Output the (x, y) coordinate of the center of the cell containing the given text.  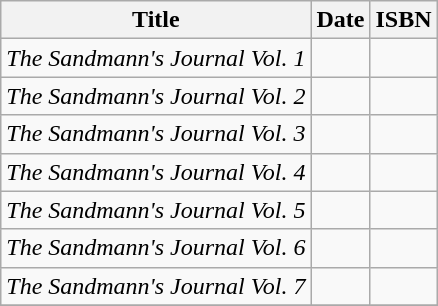
The Sandmann's Journal Vol. 4 (156, 172)
The Sandmann's Journal Vol. 7 (156, 286)
The Sandmann's Journal Vol. 5 (156, 210)
ISBN (404, 20)
The Sandmann's Journal Vol. 3 (156, 134)
The Sandmann's Journal Vol. 1 (156, 58)
The Sandmann's Journal Vol. 6 (156, 248)
Date (340, 20)
Title (156, 20)
The Sandmann's Journal Vol. 2 (156, 96)
